Search for the cell housing the specified text and yield its (X, Y) center coordinate. 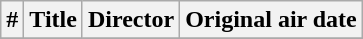
# (12, 20)
Director (130, 20)
Title (54, 20)
Original air date (272, 20)
